Capture the cell that displays the provided text and extract its (X, Y) central coordinate. 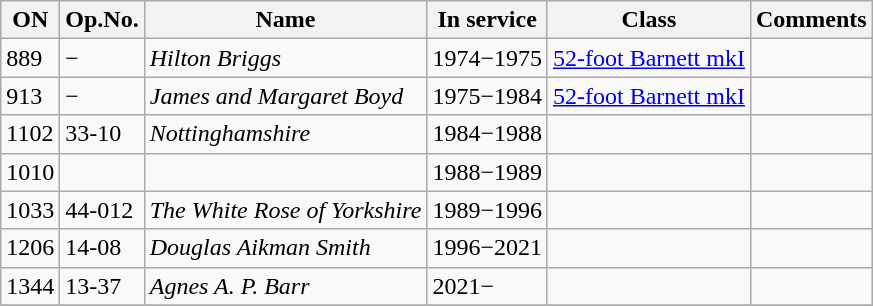
1344 (30, 286)
889 (30, 58)
Hilton Briggs (286, 58)
1989−1996 (488, 210)
1206 (30, 248)
1984−1988 (488, 134)
James and Margaret Boyd (286, 96)
Nottinghamshire (286, 134)
Agnes A. P. Barr (286, 286)
Op.No. (102, 20)
1996−2021 (488, 248)
1033 (30, 210)
Name (286, 20)
13-37 (102, 286)
The White Rose of Yorkshire (286, 210)
44-012 (102, 210)
1974−1975 (488, 58)
1975−1984 (488, 96)
ON (30, 20)
1102 (30, 134)
1010 (30, 172)
Class (648, 20)
1988−1989 (488, 172)
33-10 (102, 134)
Douglas Aikman Smith (286, 248)
913 (30, 96)
Comments (811, 20)
2021− (488, 286)
14-08 (102, 248)
In service (488, 20)
